From the cell containing the given text, extract its center point as (X, Y) coordinate. 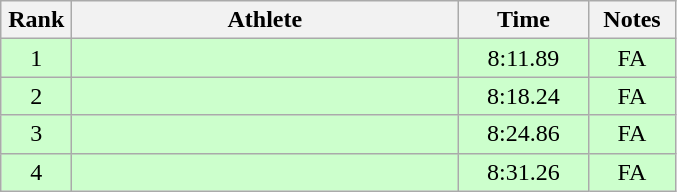
Rank (36, 20)
Notes (632, 20)
8:31.26 (524, 172)
8:18.24 (524, 96)
8:24.86 (524, 134)
8:11.89 (524, 58)
4 (36, 172)
3 (36, 134)
Time (524, 20)
2 (36, 96)
1 (36, 58)
Athlete (265, 20)
